Identify which cell holds the provided text, then report its [x, y] central coordinate. 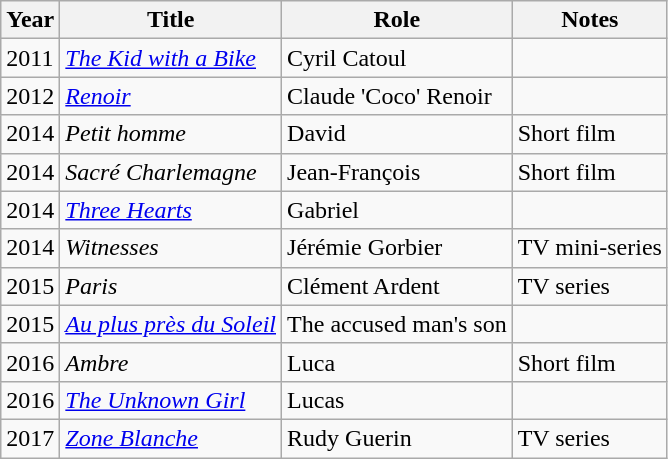
The Kid with a Bike [171, 58]
Au plus près du Soleil [171, 324]
Paris [171, 286]
Year [30, 20]
David [398, 134]
TV mini-series [590, 248]
2011 [30, 58]
Title [171, 20]
Luca [398, 362]
The Unknown Girl [171, 400]
Notes [590, 20]
Sacré Charlemagne [171, 172]
Jérémie Gorbier [398, 248]
Witnesses [171, 248]
Petit homme [171, 134]
Renoir [171, 96]
2017 [30, 438]
The accused man's son [398, 324]
Cyril Catoul [398, 58]
Clément Ardent [398, 286]
Claude 'Coco' Renoir [398, 96]
Role [398, 20]
Rudy Guerin [398, 438]
Gabriel [398, 210]
Jean-François [398, 172]
Lucas [398, 400]
Zone Blanche [171, 438]
Ambre [171, 362]
Three Hearts [171, 210]
2012 [30, 96]
